Extract the (X, Y) coordinate from the center of the cell holding the provided text.  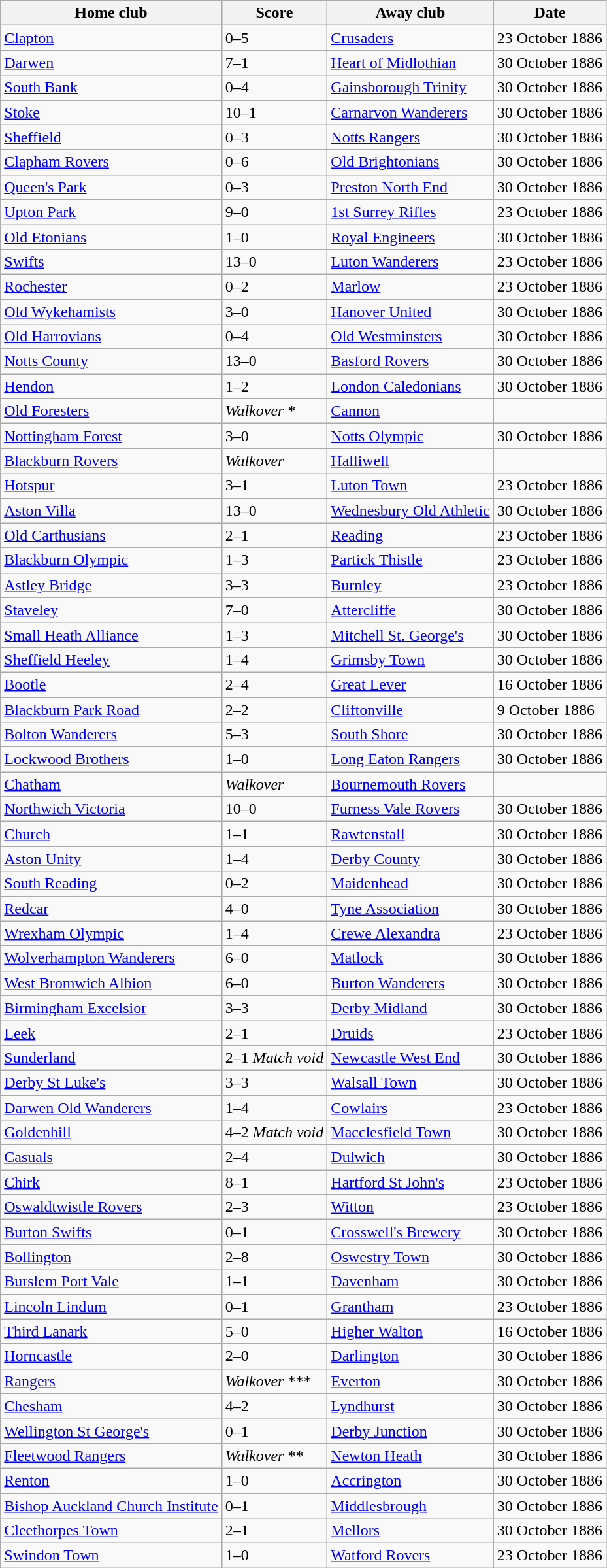
Queen's Park (111, 187)
Old Westminsters (410, 337)
7–1 (274, 63)
Leek (111, 1033)
Horncastle (111, 1356)
2–3 (274, 1207)
Home club (111, 13)
4–2 Match void (274, 1133)
Away club (410, 13)
Hotspur (111, 486)
Mellors (410, 1531)
South Shore (410, 735)
Royal Engineers (410, 237)
Wellington St George's (111, 1431)
Davenham (410, 1282)
Lyndhurst (410, 1406)
Astley Bridge (111, 585)
Cleethorpes Town (111, 1531)
Grantham (410, 1307)
Sheffield (111, 137)
Carnarvon Wanderers (410, 112)
Blackburn Rovers (111, 461)
Swifts (111, 261)
2–2 (274, 709)
8–1 (274, 1182)
Matlock (410, 958)
Witton (410, 1207)
Old Harrovians (111, 337)
Mitchell St. George's (410, 635)
Burton Wanderers (410, 983)
Hanover United (410, 312)
Druids (410, 1033)
Stoke (111, 112)
Birmingham Excelsior (111, 1008)
Burton Swifts (111, 1232)
Lincoln Lindum (111, 1307)
Bollington (111, 1257)
Walkover *** (274, 1381)
2–8 (274, 1257)
10–1 (274, 112)
Chesham (111, 1406)
Newton Heath (410, 1456)
Goldenhill (111, 1133)
Hartford St John's (410, 1182)
Crosswell's Brewery (410, 1232)
Walkover ** (274, 1456)
Chirk (111, 1182)
Preston North End (410, 187)
Northwich Victoria (111, 809)
Staveley (111, 610)
7–0 (274, 610)
Casuals (111, 1158)
0–6 (274, 162)
Macclesfield Town (410, 1133)
Upton Park (111, 212)
Score (274, 13)
Derby St Luke's (111, 1082)
Middlesbrough (410, 1505)
Blackburn Olympic (111, 560)
Watford Rovers (410, 1556)
Bournemouth Rovers (410, 784)
Swindon Town (111, 1556)
Aston Villa (111, 510)
Bishop Auckland Church Institute (111, 1505)
Old Carthusians (111, 535)
Reading (410, 535)
Burslem Port Vale (111, 1282)
4–0 (274, 909)
Notts Olympic (410, 436)
Date (550, 13)
5–0 (274, 1331)
Rawtenstall (410, 834)
Bolton Wanderers (111, 735)
Darwen Old Wanderers (111, 1108)
Hendon (111, 386)
10–0 (274, 809)
4–2 (274, 1406)
Derby County (410, 859)
Clapham Rovers (111, 162)
Oswestry Town (410, 1257)
Old Etonians (111, 237)
Rangers (111, 1381)
Third Lanark (111, 1331)
Blackburn Park Road (111, 709)
Bootle (111, 684)
Renton (111, 1480)
Sheffield Heeley (111, 659)
Redcar (111, 909)
Walsall Town (410, 1082)
Old Foresters (111, 411)
Cowlairs (410, 1108)
South Reading (111, 884)
Furness Vale Rovers (410, 809)
Halliwell (410, 461)
9 October 1886 (550, 709)
Clapton (111, 38)
Darwen (111, 63)
0–5 (274, 38)
Tyne Association (410, 909)
Wednesbury Old Athletic (410, 510)
Higher Walton (410, 1331)
Gainsborough Trinity (410, 88)
Marlow (410, 286)
Crusaders (410, 38)
Oswaldtwistle Rovers (111, 1207)
Rochester (111, 286)
Crewe Alexandra (410, 933)
Grimsby Town (410, 659)
5–3 (274, 735)
Attercliffe (410, 610)
Lockwood Brothers (111, 759)
Small Heath Alliance (111, 635)
1st Surrey Rifles (410, 212)
Nottingham Forest (111, 436)
Aston Unity (111, 859)
West Bromwich Albion (111, 983)
Notts County (111, 361)
Wrexham Olympic (111, 933)
Accrington (410, 1480)
Wolverhampton Wanderers (111, 958)
Cannon (410, 411)
Luton Town (410, 486)
Church (111, 834)
Chatham (111, 784)
Darlington (410, 1356)
1–2 (274, 386)
Newcastle West End (410, 1058)
Maidenhead (410, 884)
Old Wykehamists (111, 312)
Derby Junction (410, 1431)
2–1 Match void (274, 1058)
Notts Rangers (410, 137)
9–0 (274, 212)
Fleetwood Rangers (111, 1456)
Sunderland (111, 1058)
Great Lever (410, 684)
Dulwich (410, 1158)
London Caledonians (410, 386)
2–0 (274, 1356)
3–1 (274, 486)
Walkover * (274, 411)
Partick Thistle (410, 560)
South Bank (111, 88)
Long Eaton Rangers (410, 759)
Luton Wanderers (410, 261)
Derby Midland (410, 1008)
Everton (410, 1381)
Cliftonville (410, 709)
Basford Rovers (410, 361)
Burnley (410, 585)
Heart of Midlothian (410, 63)
Old Brightonians (410, 162)
